Return the [x, y] coordinate for the center point of the cell that contains the specified text.  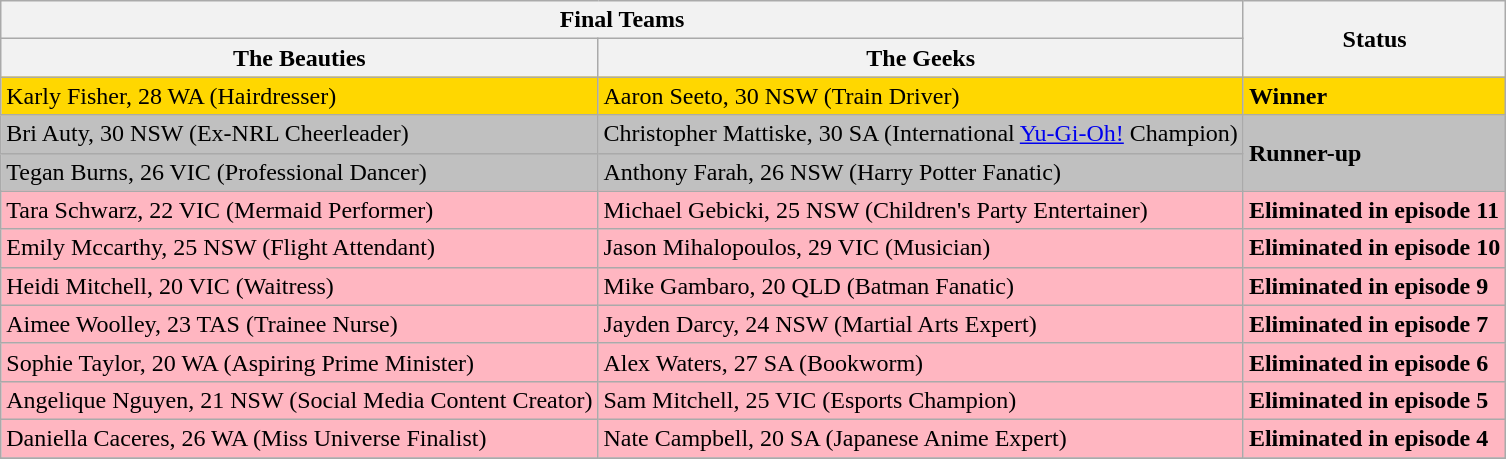
Winner [1374, 96]
Christopher Mattiske, 30 SA (International Yu-Gi-Oh! Champion) [920, 134]
Jayden Darcy, 24 NSW (Martial Arts Expert) [920, 324]
Tegan Burns, 26 VIC (Professional Dancer) [300, 172]
The Geeks [920, 58]
Mike Gambaro, 20 QLD (Batman Fanatic) [920, 286]
Alex Waters, 27 SA (Bookworm) [920, 362]
Eliminated in episode 11 [1374, 210]
Runner-up [1374, 153]
Jason Mihalopoulos, 29 VIC (Musician) [920, 248]
Aaron Seeto, 30 NSW (Train Driver) [920, 96]
Bri Auty, 30 NSW (Ex-NRL Cheerleader) [300, 134]
Tara Schwarz, 22 VIC (Mermaid Performer) [300, 210]
Eliminated in episode 9 [1374, 286]
Anthony Farah, 26 NSW (Harry Potter Fanatic) [920, 172]
Eliminated in episode 6 [1374, 362]
Nate Campbell, 20 SA (Japanese Anime Expert) [920, 438]
Eliminated in episode 4 [1374, 438]
Sophie Taylor, 20 WA (Aspiring Prime Minister) [300, 362]
Michael Gebicki, 25 NSW (Children's Party Entertainer) [920, 210]
Eliminated in episode 5 [1374, 400]
The Beauties [300, 58]
Eliminated in episode 7 [1374, 324]
Sam Mitchell, 25 VIC (Esports Champion) [920, 400]
Aimee Woolley, 23 TAS (Trainee Nurse) [300, 324]
Heidi Mitchell, 20 VIC (Waitress) [300, 286]
Eliminated in episode 10 [1374, 248]
Emily Mccarthy, 25 NSW (Flight Attendant) [300, 248]
Status [1374, 39]
Karly Fisher, 28 WA (Hairdresser) [300, 96]
Daniella Caceres, 26 WA (Miss Universe Finalist) [300, 438]
Final Teams [622, 20]
Angelique Nguyen, 21 NSW (Social Media Content Creator) [300, 400]
